Determine the [X, Y] coordinate at the center of the cell enclosing the given text.  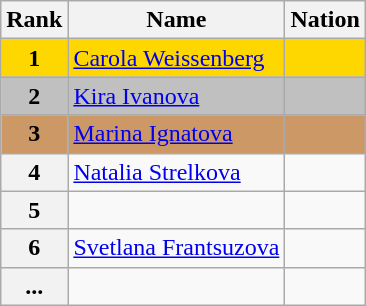
Natalia Strelkova [176, 172]
Rank [34, 20]
Kira Ivanova [176, 96]
Marina Ignatova [176, 134]
Svetlana Frantsuzova [176, 248]
Carola Weissenberg [176, 58]
2 [34, 96]
3 [34, 134]
Name [176, 20]
1 [34, 58]
4 [34, 172]
... [34, 286]
6 [34, 248]
5 [34, 210]
Nation [325, 20]
